Pinpoint the cell where the given text exists, returning its [x, y] midpoint coordinate. 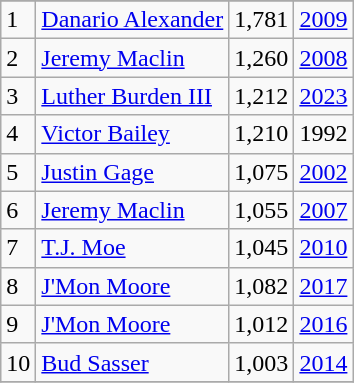
2023 [324, 96]
4 [18, 134]
2016 [324, 324]
6 [18, 210]
2009 [324, 20]
1,260 [262, 58]
1,012 [262, 324]
1,210 [262, 134]
5 [18, 172]
2007 [324, 210]
Luther Burden III [132, 96]
1,055 [262, 210]
T.J. Moe [132, 248]
2 [18, 58]
1,781 [262, 20]
1,075 [262, 172]
2014 [324, 362]
Danario Alexander [132, 20]
Victor Bailey [132, 134]
2010 [324, 248]
2008 [324, 58]
8 [18, 286]
1 [18, 20]
9 [18, 324]
2002 [324, 172]
1992 [324, 134]
2017 [324, 286]
10 [18, 362]
1,003 [262, 362]
1,212 [262, 96]
1,082 [262, 286]
Justin Gage [132, 172]
Bud Sasser [132, 362]
3 [18, 96]
7 [18, 248]
1,045 [262, 248]
